Extract the [X, Y] coordinate from the center of the cell holding the provided text.  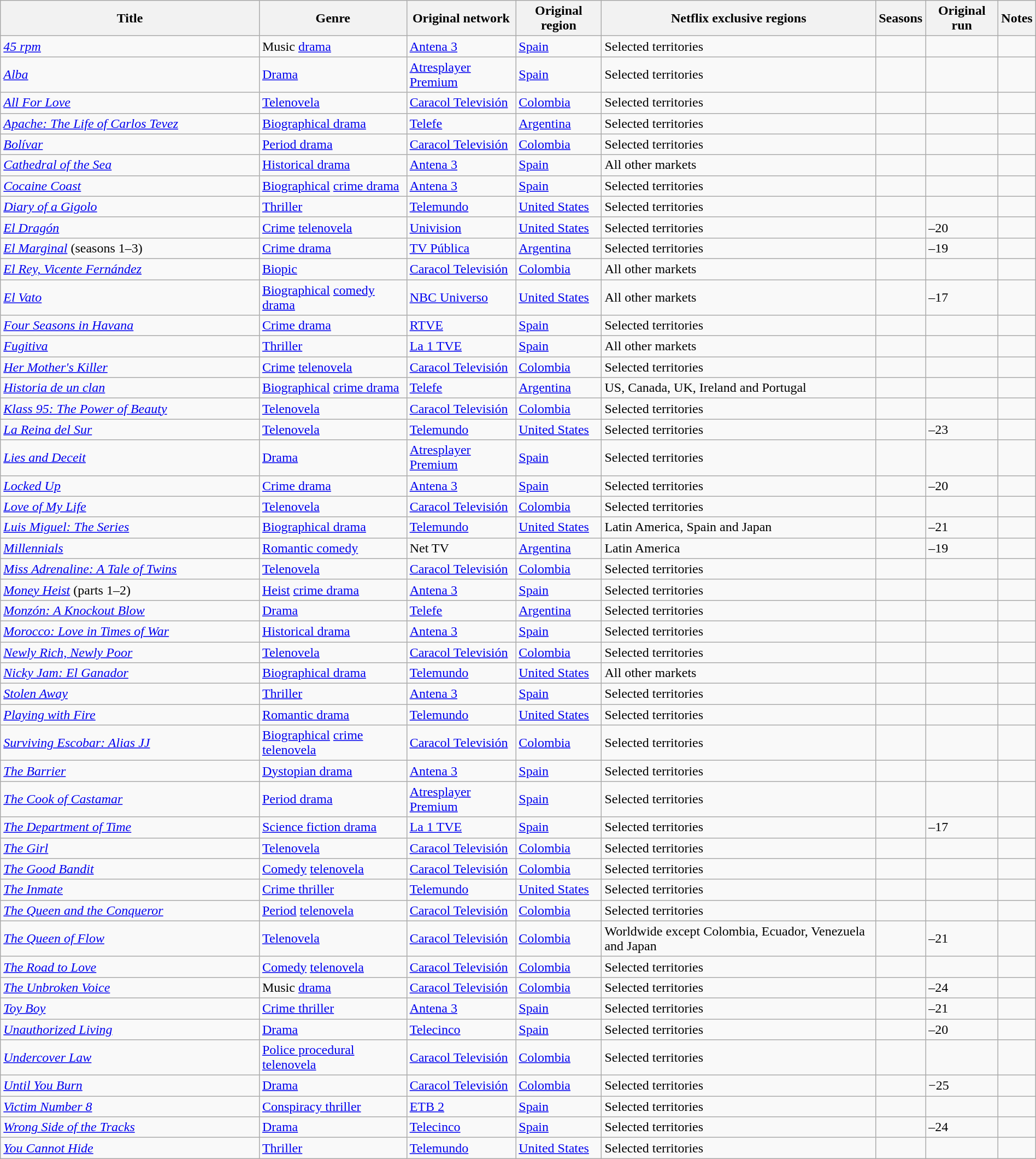
–23 [962, 430]
−25 [962, 1086]
Millennials [130, 548]
Morocco: Love in Times of War [130, 631]
Playing with Fire [130, 715]
Period telenovela [333, 910]
El Dragón [130, 227]
Miss Adrenaline: A Tale of Twins [130, 569]
Seasons [900, 19]
Title [130, 19]
Love of My Life [130, 507]
Genre [333, 19]
The Barrier [130, 771]
El Rey, Vicente Fernández [130, 269]
Cathedral of the Sea [130, 165]
Dystopian drama [333, 771]
The Queen of Flow [130, 939]
Klass 95: The Power of Beauty [130, 409]
Biopic [333, 269]
NBC Universo [461, 297]
Worldwide except Colombia, Ecuador, Venezuela and Japan [739, 939]
Unauthorized Living [130, 1029]
Biographical comedy drama [333, 297]
Heist crime drama [333, 590]
Newly Rich, Newly Poor [130, 652]
Undercover Law [130, 1058]
Luis Miguel: The Series [130, 527]
The Girl [130, 848]
TV Pública [461, 248]
Bolívar [130, 144]
Science fiction drama [333, 827]
Four Seasons in Havana [130, 326]
The Department of Time [130, 827]
Latin America, Spain and Japan [739, 527]
Stolen Away [130, 694]
Original run [962, 19]
Police procedural telenovela [333, 1058]
Biographical crime telenovela [333, 743]
Univision [461, 227]
ETB 2 [461, 1107]
Wrong Side of the Tracks [130, 1127]
La Reina del Sur [130, 430]
The Queen and the Conqueror [130, 910]
Lies and Deceit [130, 458]
Surviving Escobar: Alias JJ [130, 743]
Apache: The Life of Carlos Tevez [130, 123]
Notes [1017, 19]
Money Heist (parts 1–2) [130, 590]
Diary of a Gigolo [130, 207]
Locked Up [130, 486]
Historia de un clan [130, 388]
El Vato [130, 297]
45 rpm [130, 46]
Nicky Jam: El Ganador [130, 673]
Alba [130, 74]
The Cook of Castamar [130, 799]
The Inmate [130, 890]
Fugitiva [130, 346]
Romantic comedy [333, 548]
Romantic drama [333, 715]
US, Canada, UK, Ireland and Portugal [739, 388]
Cocaine Coast [130, 186]
Victim Number 8 [130, 1107]
RTVE [461, 326]
Her Mother's Killer [130, 367]
Net TV [461, 548]
Original network [461, 19]
Conspiracy thriller [333, 1107]
Latin America [739, 548]
The Road to Love [130, 967]
Netflix exclusive regions [739, 19]
The Unbroken Voice [130, 987]
All For Love [130, 103]
Until You Burn [130, 1086]
Monzón: A Knockout Blow [130, 610]
You Cannot Hide [130, 1148]
The Good Bandit [130, 869]
Original region [558, 19]
Toy Boy [130, 1008]
El Marginal (seasons 1–3) [130, 248]
